Return (x, y) of the center of cell containing provided text 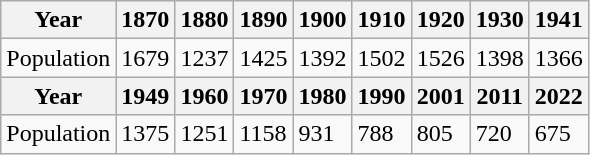
1890 (264, 20)
1425 (264, 58)
788 (382, 134)
2011 (500, 96)
1251 (204, 134)
1526 (440, 58)
931 (322, 134)
1910 (382, 20)
1870 (146, 20)
1398 (500, 58)
1900 (322, 20)
1941 (558, 20)
1980 (322, 96)
805 (440, 134)
1237 (204, 58)
1930 (500, 20)
1920 (440, 20)
1880 (204, 20)
1949 (146, 96)
720 (500, 134)
2001 (440, 96)
1970 (264, 96)
1502 (382, 58)
2022 (558, 96)
1679 (146, 58)
1392 (322, 58)
675 (558, 134)
1375 (146, 134)
1366 (558, 58)
1990 (382, 96)
1158 (264, 134)
1960 (204, 96)
